Find where the given text appears and provide that cell's center as [x, y] coordinate. 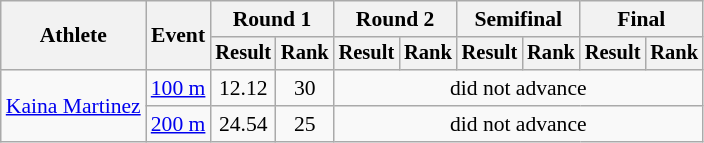
24.54 [243, 124]
25 [305, 124]
Event [178, 36]
100 m [178, 88]
Athlete [74, 36]
12.12 [243, 88]
30 [305, 88]
Round 2 [396, 19]
Final [642, 19]
Semifinal [518, 19]
200 m [178, 124]
Kaina Martinez [74, 106]
Round 1 [272, 19]
